For the text-containing cell, return its midpoint in (x, y) coordinate format. 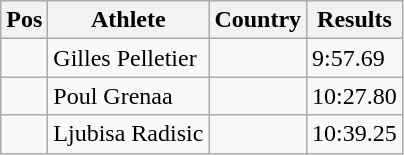
9:57.69 (355, 58)
Athlete (128, 20)
Results (355, 20)
Country (258, 20)
Gilles Pelletier (128, 58)
10:39.25 (355, 134)
Ljubisa Radisic (128, 134)
Pos (24, 20)
10:27.80 (355, 96)
Poul Grenaa (128, 96)
